Extract the [x, y] coordinate from the center of the cell holding the provided text.  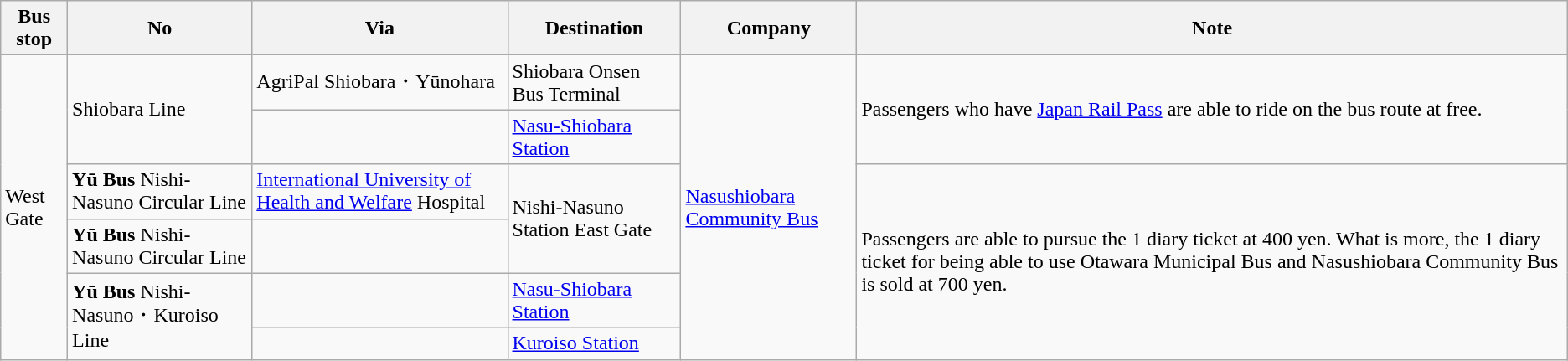
Bus stop [34, 28]
No [160, 28]
Note [1212, 28]
Shiobara Onsen Bus Terminal [595, 82]
Nishi-Nasuno Station East Gate [595, 219]
West Gate [34, 208]
Company [769, 28]
Destination [595, 28]
Shiobara Line [160, 110]
Nasushiobara Community Bus [769, 208]
Kuroiso Station [595, 343]
Yū Bus Nishi-Nasuno・Kuroiso Line [160, 317]
AgriPal Shiobara・Yūnohara [380, 82]
Via [380, 28]
International University of Health and Welfare Hospital [380, 191]
Passengers who have Japan Rail Pass are able to ride on the bus route at free. [1212, 110]
